Extract the [X, Y] coordinate from the center of the cell holding the provided text.  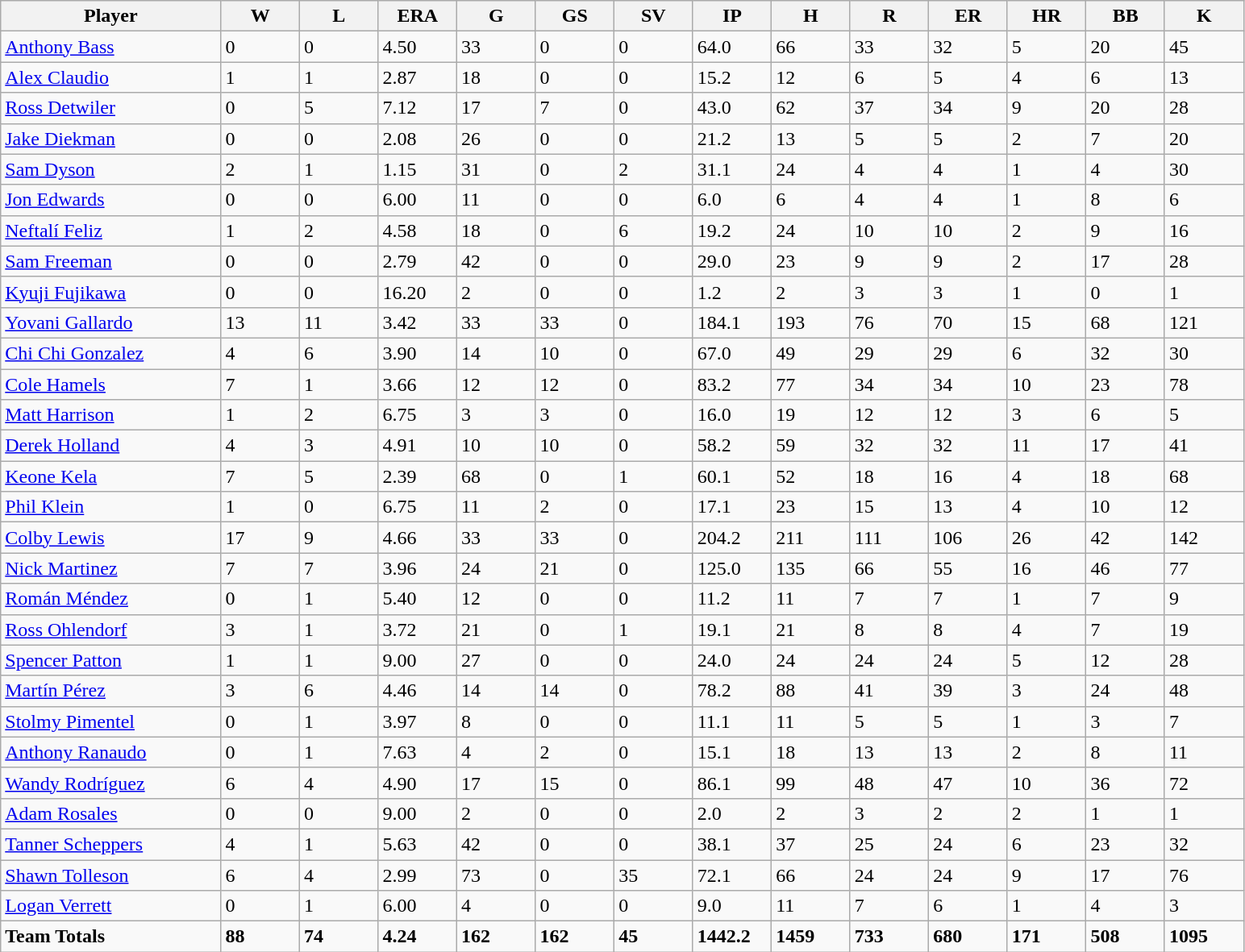
W [260, 16]
733 [889, 937]
2.87 [418, 77]
Matt Harrison [111, 415]
Cole Hamels [111, 385]
78 [1204, 385]
27 [497, 660]
ER [968, 16]
Sam Dyson [111, 169]
24.0 [732, 660]
2.08 [418, 139]
19.1 [732, 630]
52 [811, 476]
Wandy Rodríguez [111, 783]
7.63 [418, 752]
125.0 [732, 568]
2.99 [418, 875]
4.58 [418, 231]
H [811, 16]
121 [1204, 322]
86.1 [732, 783]
Alex Claudio [111, 77]
1.15 [418, 169]
4.66 [418, 538]
35 [654, 875]
72.1 [732, 875]
Keone Kela [111, 476]
Team Totals [111, 937]
5.40 [418, 599]
GS [575, 16]
3.42 [418, 322]
4.50 [418, 47]
Phil Klein [111, 507]
74 [339, 937]
Chi Chi Gonzalez [111, 353]
Jake Diekman [111, 139]
1095 [1204, 937]
31 [497, 169]
193 [811, 322]
2.0 [732, 813]
1459 [811, 937]
Shawn Tolleson [111, 875]
Sam Freeman [111, 261]
62 [811, 108]
IP [732, 16]
11.1 [732, 721]
5.63 [418, 844]
19.2 [732, 231]
78.2 [732, 691]
3.72 [418, 630]
ERA [418, 16]
Neftalí Feliz [111, 231]
G [497, 16]
31.1 [732, 169]
4.46 [418, 691]
29.0 [732, 261]
Player [111, 16]
Ross Detwiler [111, 108]
106 [968, 538]
11.2 [732, 599]
55 [968, 568]
Martín Pérez [111, 691]
3.90 [418, 353]
Jon Edwards [111, 200]
HR [1047, 16]
21.2 [732, 139]
83.2 [732, 385]
Spencer Patton [111, 660]
135 [811, 568]
204.2 [732, 538]
2.79 [418, 261]
Kyuji Fujikawa [111, 292]
1442.2 [732, 937]
3.66 [418, 385]
17.1 [732, 507]
508 [1126, 937]
49 [811, 353]
Logan Verrett [111, 906]
111 [889, 538]
Román Méndez [111, 599]
3.97 [418, 721]
184.1 [732, 322]
4.91 [418, 446]
211 [811, 538]
46 [1126, 568]
Colby Lewis [111, 538]
4.90 [418, 783]
15.2 [732, 77]
Nick Martinez [111, 568]
43.0 [732, 108]
K [1204, 16]
70 [968, 322]
47 [968, 783]
Anthony Bass [111, 47]
60.1 [732, 476]
Anthony Ranaudo [111, 752]
BB [1126, 16]
36 [1126, 783]
39 [968, 691]
171 [1047, 937]
64.0 [732, 47]
16.0 [732, 415]
2.39 [418, 476]
Stolmy Pimentel [111, 721]
99 [811, 783]
73 [497, 875]
Derek Holland [111, 446]
4.24 [418, 937]
SV [654, 16]
Yovani Gallardo [111, 322]
142 [1204, 538]
7.12 [418, 108]
Ross Ohlendorf [111, 630]
25 [889, 844]
R [889, 16]
38.1 [732, 844]
Tanner Scheppers [111, 844]
1.2 [732, 292]
L [339, 16]
16.20 [418, 292]
9.0 [732, 906]
6.0 [732, 200]
Adam Rosales [111, 813]
72 [1204, 783]
3.96 [418, 568]
59 [811, 446]
680 [968, 937]
67.0 [732, 353]
58.2 [732, 446]
15.1 [732, 752]
